For the text-containing cell, return its midpoint in (x, y) coordinate format. 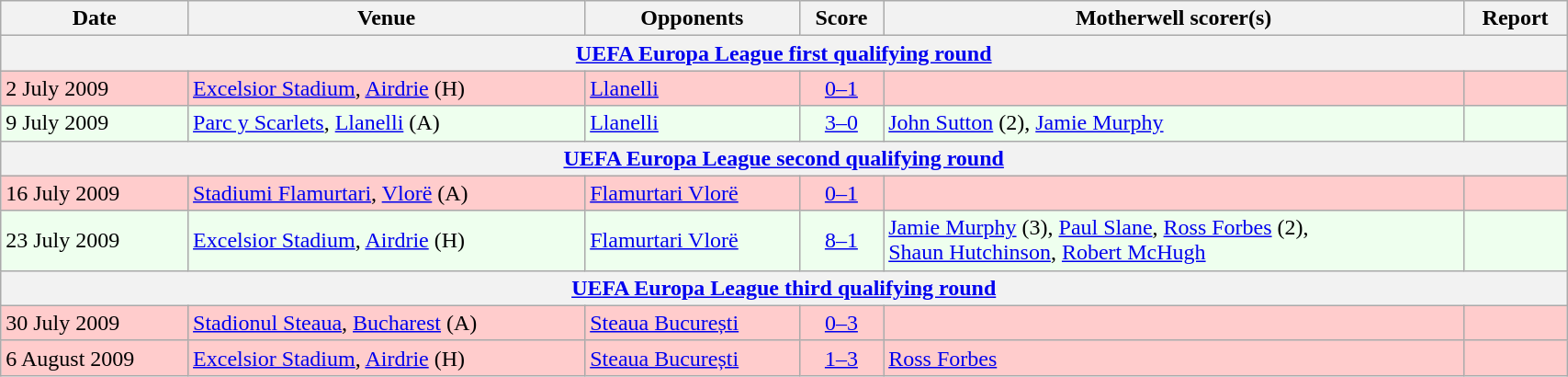
UEFA Europa League third qualifying round (784, 288)
1–3 (841, 358)
John Sutton (2), Jamie Murphy (1174, 123)
Ross Forbes (1174, 358)
Stadionul Steaua, Bucharest (A) (387, 323)
Report (1516, 18)
3–0 (841, 123)
2 July 2009 (95, 88)
Jamie Murphy (3), Paul Slane, Ross Forbes (2), Shaun Hutchinson, Robert McHugh (1174, 241)
Parc y Scarlets, Llanelli (A) (387, 123)
16 July 2009 (95, 193)
UEFA Europa League first qualifying round (784, 53)
9 July 2009 (95, 123)
Motherwell scorer(s) (1174, 18)
UEFA Europa League second qualifying round (784, 158)
6 August 2009 (95, 358)
Opponents (693, 18)
0–3 (841, 323)
23 July 2009 (95, 241)
30 July 2009 (95, 323)
8–1 (841, 241)
Score (841, 18)
Venue (387, 18)
Stadiumi Flamurtari, Vlorë (A) (387, 193)
Date (95, 18)
